Scan for the cell matching the given text and deliver its [X, Y] coordinate at center. 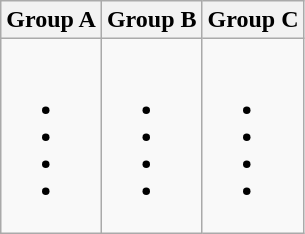
Group A [52, 20]
Group B [152, 20]
Group C [253, 20]
